Find where the given text appears and provide that cell's center as [x, y] coordinate. 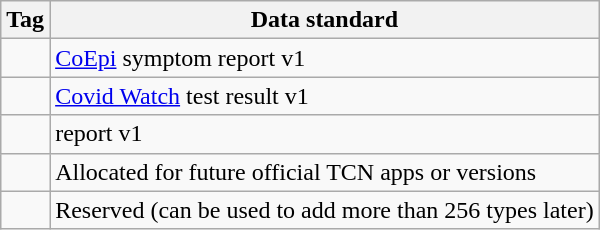
report v1 [325, 134]
Reserved (can be used to add more than 256 types later) [325, 210]
Covid Watch test result v1 [325, 96]
Data standard [325, 20]
Tag [26, 20]
Allocated for future official TCN apps or versions [325, 172]
CoEpi symptom report v1 [325, 58]
